Capture the cell that displays the provided text and extract its (x, y) central coordinate. 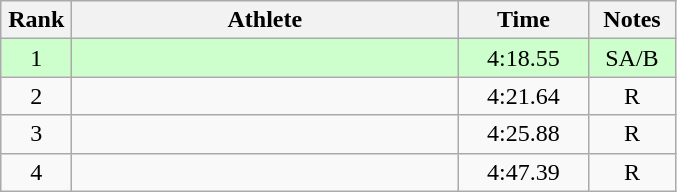
4 (36, 172)
SA/B (632, 58)
4:21.64 (524, 96)
4:47.39 (524, 172)
Rank (36, 20)
3 (36, 134)
Notes (632, 20)
1 (36, 58)
2 (36, 96)
Time (524, 20)
4:25.88 (524, 134)
Athlete (265, 20)
4:18.55 (524, 58)
